Identify which cell holds the provided text, then report its [X, Y] central coordinate. 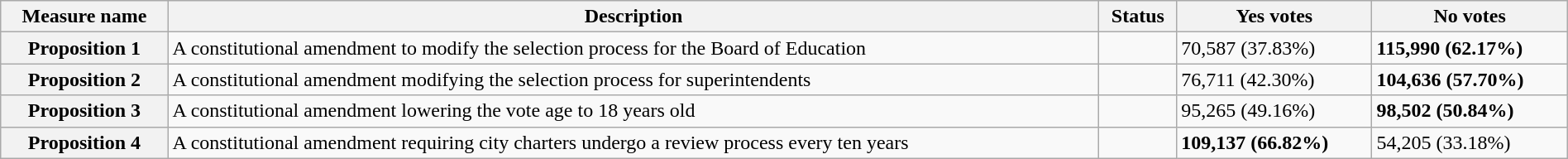
A constitutional amendment requiring city charters undergo a review process every ten years [633, 142]
Proposition 2 [84, 79]
Yes votes [1274, 17]
A constitutional amendment lowering the vote age to 18 years old [633, 111]
Proposition 1 [84, 48]
Status [1138, 17]
95,265 (49.16%) [1274, 111]
76,711 (42.30%) [1274, 79]
A constitutional amendment modifying the selection process for superintendents [633, 79]
Description [633, 17]
98,502 (50.84%) [1470, 111]
A constitutional amendment to modify the selection process for the Board of Education [633, 48]
104,636 (57.70%) [1470, 79]
54,205 (33.18%) [1470, 142]
70,587 (37.83%) [1274, 48]
No votes [1470, 17]
Measure name [84, 17]
109,137 (66.82%) [1274, 142]
Proposition 3 [84, 111]
Proposition 4 [84, 142]
115,990 (62.17%) [1470, 48]
